Find where the given text appears and provide that cell's center as (X, Y) coordinate. 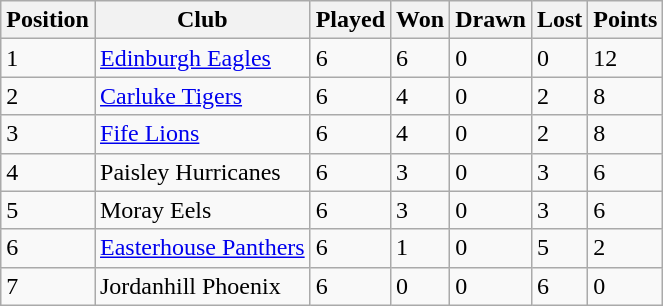
Carluke Tigers (202, 96)
Position (48, 20)
Drawn (491, 20)
Played (350, 20)
12 (626, 58)
Edinburgh Eagles (202, 58)
Paisley Hurricanes (202, 172)
Moray Eels (202, 210)
Club (202, 20)
Jordanhill Phoenix (202, 286)
Won (420, 20)
7 (48, 286)
Easterhouse Panthers (202, 248)
Points (626, 20)
Fife Lions (202, 134)
Lost (559, 20)
